Capture the cell that displays the provided text and extract its (x, y) central coordinate. 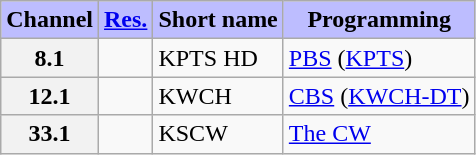
Channel (50, 20)
PBS (KPTS) (379, 58)
CBS (KWCH-DT) (379, 96)
The CW (379, 134)
Programming (379, 20)
KPTS HD (218, 58)
12.1 (50, 96)
8.1 (50, 58)
KSCW (218, 134)
KWCH (218, 96)
33.1 (50, 134)
Short name (218, 20)
Res. (126, 20)
